Pinpoint the cell where the given text exists, returning its [X, Y] midpoint coordinate. 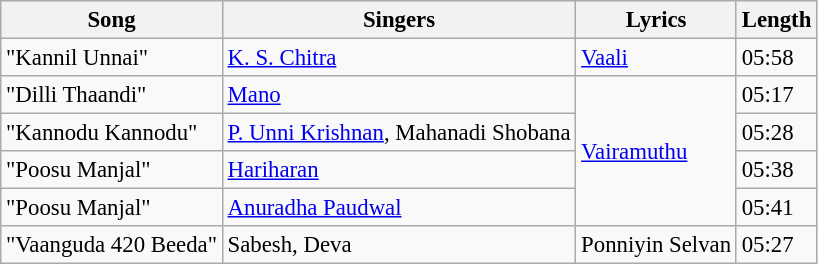
05:17 [776, 95]
"Kannodu Kannodu" [112, 133]
Ponniyin Selvan [656, 245]
Song [112, 20]
Vaali [656, 58]
05:27 [776, 245]
"Dilli Thaandi" [112, 95]
05:58 [776, 58]
Hariharan [399, 170]
"Vaanguda 420 Beeda" [112, 245]
Mano [399, 95]
Singers [399, 20]
05:28 [776, 133]
"Kannil Unnai" [112, 58]
05:41 [776, 208]
Anuradha Paudwal [399, 208]
Lyrics [656, 20]
05:38 [776, 170]
Vairamuthu [656, 151]
Sabesh, Deva [399, 245]
Length [776, 20]
P. Unni Krishnan, Mahanadi Shobana [399, 133]
K. S. Chitra [399, 58]
